Scan for the cell matching the given text and deliver its (x, y) coordinate at center. 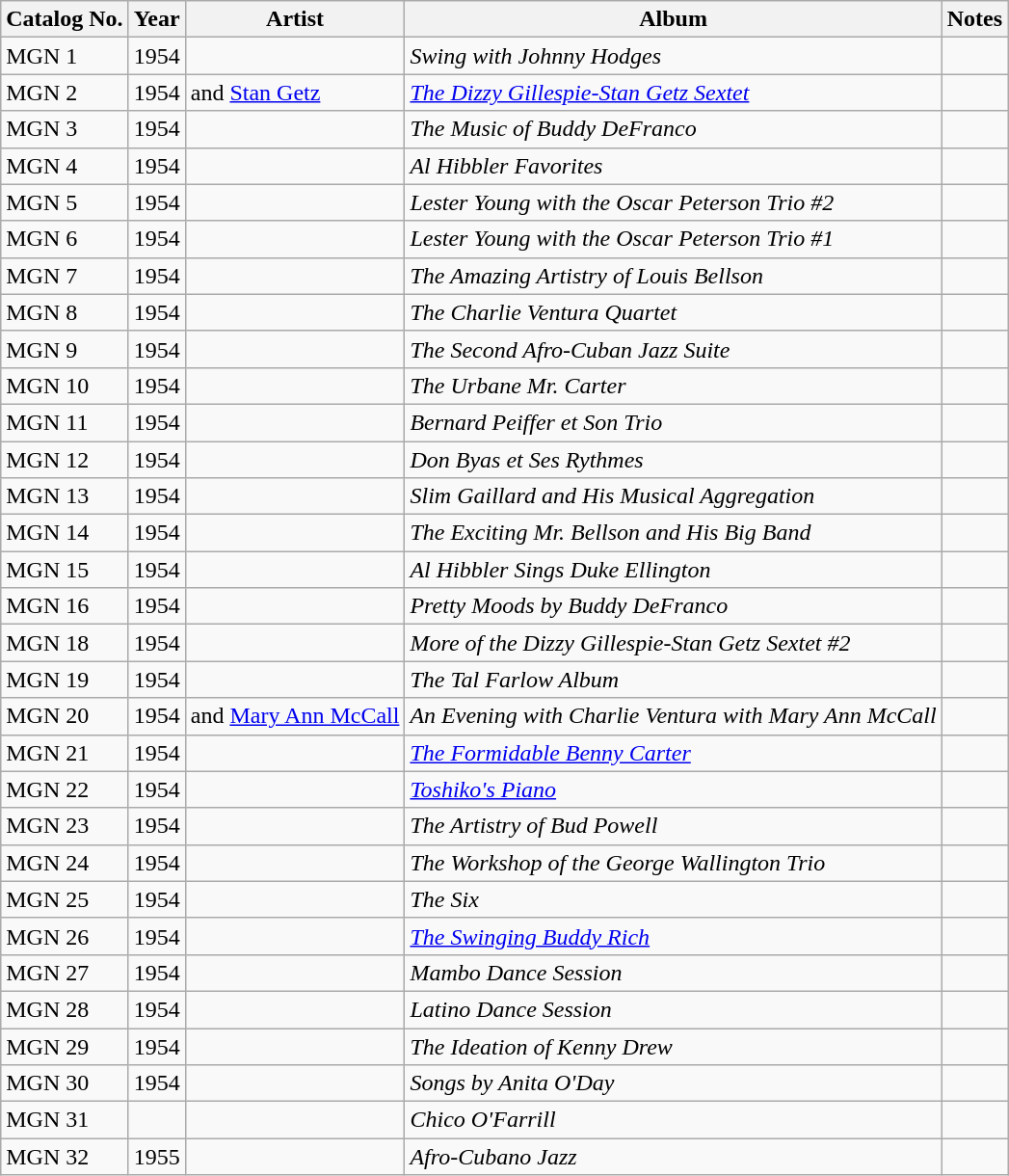
MGN 5 (65, 202)
MGN 12 (65, 460)
MGN 25 (65, 899)
MGN 28 (65, 1009)
Pretty Moods by Buddy DeFranco (673, 606)
Notes (974, 19)
MGN 13 (65, 496)
MGN 11 (65, 422)
The Formidable Benny Carter (673, 753)
Swing with Johnny Hodges (673, 56)
An Evening with Charlie Ventura with Mary Ann McCall (673, 716)
Songs by Anita O'Day (673, 1083)
Year (156, 19)
Album (673, 19)
The Ideation of Kenny Drew (673, 1046)
MGN 1 (65, 56)
Al Hibbler Favorites (673, 166)
MGN 22 (65, 789)
Slim Gaillard and His Musical Aggregation (673, 496)
Mambo Dance Session (673, 973)
MGN 2 (65, 93)
and Stan Getz (295, 93)
The Workshop of the George Wallington Trio (673, 863)
MGN 30 (65, 1083)
Al Hibbler Sings Duke Ellington (673, 570)
Lester Young with the Oscar Peterson Trio #2 (673, 202)
MGN 19 (65, 680)
MGN 10 (65, 386)
Toshiko's Piano (673, 789)
MGN 20 (65, 716)
Catalog No. (65, 19)
1955 (156, 1157)
MGN 27 (65, 973)
Artist (295, 19)
MGN 21 (65, 753)
The Swinging Buddy Rich (673, 936)
The Tal Farlow Album (673, 680)
Bernard Peiffer et Son Trio (673, 422)
MGN 7 (65, 276)
MGN 8 (65, 312)
MGN 14 (65, 533)
MGN 4 (65, 166)
MGN 29 (65, 1046)
MGN 31 (65, 1120)
MGN 6 (65, 239)
MGN 3 (65, 129)
MGN 23 (65, 826)
The Artistry of Bud Powell (673, 826)
The Music of Buddy DeFranco (673, 129)
Latino Dance Session (673, 1009)
and Mary Ann McCall (295, 716)
MGN 32 (65, 1157)
MGN 26 (65, 936)
The Six (673, 899)
The Charlie Ventura Quartet (673, 312)
The Amazing Artistry of Louis Bellson (673, 276)
MGN 16 (65, 606)
Lester Young with the Oscar Peterson Trio #1 (673, 239)
More of the Dizzy Gillespie-Stan Getz Sextet #2 (673, 643)
The Dizzy Gillespie-Stan Getz Sextet (673, 93)
Chico O'Farrill (673, 1120)
MGN 15 (65, 570)
MGN 9 (65, 349)
MGN 18 (65, 643)
Afro-Cubano Jazz (673, 1157)
The Exciting Mr. Bellson and His Big Band (673, 533)
The Urbane Mr. Carter (673, 386)
The Second Afro-Cuban Jazz Suite (673, 349)
MGN 24 (65, 863)
Don Byas et Ses Rythmes (673, 460)
